From the cell containing the given text, extract its center point as (X, Y) coordinate. 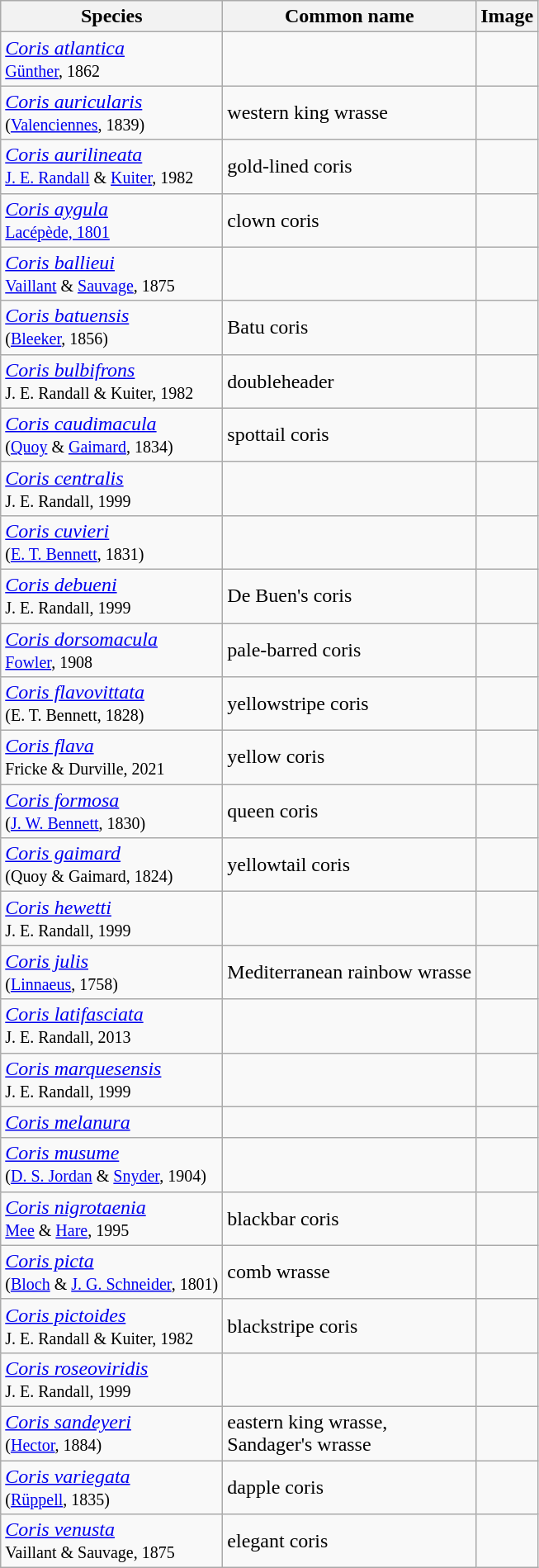
yellowtail coris (350, 865)
Coris aurilineataJ. E. Randall & Kuiter, 1982 (112, 167)
spottail coris (350, 434)
Coris julis(Linnaeus, 1758) (112, 973)
Coris gaimard(Quoy & Gaimard, 1824) (112, 865)
Coris batuensis(Bleeker, 1856) (112, 327)
Coris venustaVaillant & Sauvage, 1875 (112, 1541)
Coris flavovittata(E. T. Bennett, 1828) (112, 703)
Coris marquesensisJ. E. Randall, 1999 (112, 1080)
Coris bulbifronsJ. E. Randall & Kuiter, 1982 (112, 381)
western king wrasse (350, 112)
pale-barred coris (350, 649)
Coris centralisJ. E. Randall, 1999 (112, 489)
Common name (350, 17)
dapple coris (350, 1486)
doubleheader (350, 381)
Coris flavaFricke & Durville, 2021 (112, 758)
Coris hewettiJ. E. Randall, 1999 (112, 918)
Coris caudimacula(Quoy & Gaimard, 1834) (112, 434)
Coris aygulaLacépède, 1801 (112, 220)
Coris ballieuiVaillant & Sauvage, 1875 (112, 274)
Coris atlanticaGünther, 1862 (112, 59)
Coris melanura (112, 1122)
Coris roseoviridisJ. E. Randall, 1999 (112, 1379)
Coris sandeyeri(Hector, 1884) (112, 1433)
Coris musume(D. S. Jordan & Snyder, 1904) (112, 1164)
comb wrasse (350, 1272)
Coris cuvieri(E. T. Bennett, 1831) (112, 542)
Coris formosa(J. W. Bennett, 1830) (112, 811)
yellowstripe coris (350, 703)
yellow coris (350, 758)
Coris auricularis(Valenciennes, 1839) (112, 112)
Coris debueniJ. E. Randall, 1999 (112, 596)
Coris dorsomaculaFowler, 1908 (112, 649)
Coris nigrotaeniaMee & Hare, 1995 (112, 1219)
De Buen's coris (350, 596)
elegant coris (350, 1541)
Coris picta(Bloch & J. G. Schneider, 1801) (112, 1272)
Coris pictoidesJ. E. Randall & Kuiter, 1982 (112, 1326)
Coris variegata(Rüppell, 1835) (112, 1486)
queen coris (350, 811)
Coris latifasciataJ. E. Randall, 2013 (112, 1026)
Species (112, 17)
Batu coris (350, 327)
gold-lined coris (350, 167)
Image (507, 17)
blackbar coris (350, 1219)
clown coris (350, 220)
blackstripe coris (350, 1326)
Mediterranean rainbow wrasse (350, 973)
eastern king wrasse,Sandager's wrasse (350, 1433)
